Return the (x, y) coordinate for the center point of the cell that contains the specified text.  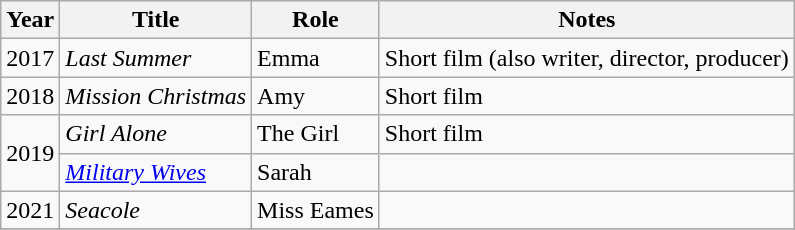
2017 (30, 58)
Role (316, 20)
Last Summer (156, 58)
2019 (30, 153)
Short film (also writer, director, producer) (586, 58)
Notes (586, 20)
Emma (316, 58)
Girl Alone (156, 134)
Miss Eames (316, 210)
Year (30, 20)
2021 (30, 210)
Sarah (316, 172)
Military Wives (156, 172)
2018 (30, 96)
Seacole (156, 210)
Amy (316, 96)
Mission Christmas (156, 96)
The Girl (316, 134)
Title (156, 20)
